Pinpoint the cell where the given text exists, returning its (X, Y) midpoint coordinate. 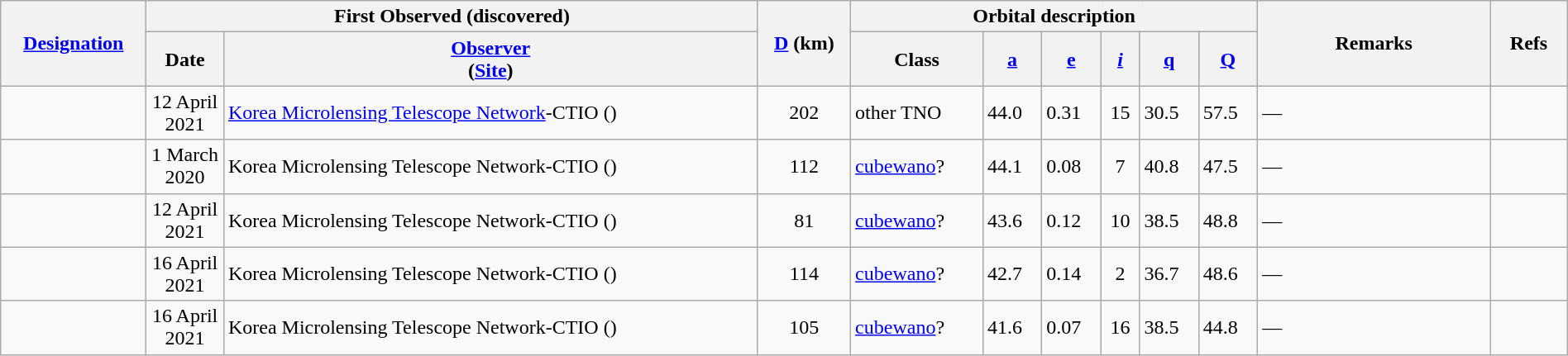
41.6 (1012, 327)
q (1169, 59)
105 (804, 327)
81 (804, 220)
36.7 (1169, 274)
15 (1120, 112)
44.8 (1227, 327)
10 (1120, 220)
40.8 (1169, 167)
114 (804, 274)
0.07 (1072, 327)
2 (1120, 274)
e (1072, 59)
44.0 (1012, 112)
Remarks (1374, 43)
48.8 (1227, 220)
7 (1120, 167)
30.5 (1169, 112)
0.08 (1072, 167)
Designation (74, 43)
Orbital description (1054, 17)
112 (804, 167)
57.5 (1227, 112)
other TNO (917, 112)
0.31 (1072, 112)
0.14 (1072, 274)
42.7 (1012, 274)
Observer(Site) (490, 59)
44.1 (1012, 167)
Date (185, 59)
D (km) (804, 43)
43.6 (1012, 220)
1 March 2020 (185, 167)
Class (917, 59)
i (1120, 59)
Q (1227, 59)
First Observed (discovered) (452, 17)
Refs (1529, 43)
a (1012, 59)
16 (1120, 327)
202 (804, 112)
47.5 (1227, 167)
0.12 (1072, 220)
48.6 (1227, 274)
